Return the [x, y] coordinate for the center point of the cell that contains the specified text.  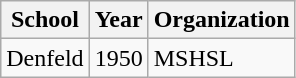
Denfeld [45, 58]
1950 [118, 58]
MSHSL [222, 58]
Organization [222, 20]
School [45, 20]
Year [118, 20]
